Find where the given text appears and provide that cell's center as (x, y) coordinate. 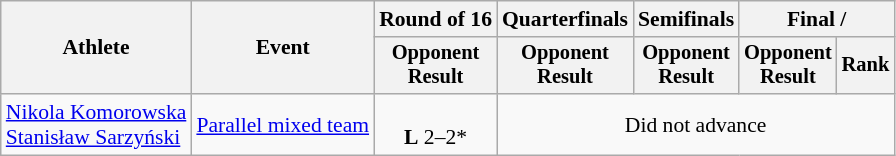
Parallel mixed team (282, 124)
Athlete (96, 48)
Semifinals (686, 19)
L 2–2* (436, 124)
Nikola KomorowskaStanisław Sarzyński (96, 124)
Round of 16 (436, 19)
Rank (866, 66)
Event (282, 48)
Did not advance (696, 124)
Quarterfinals (565, 19)
Final / (816, 19)
